Return the (X, Y) coordinate for the center point of the cell that contains the specified text.  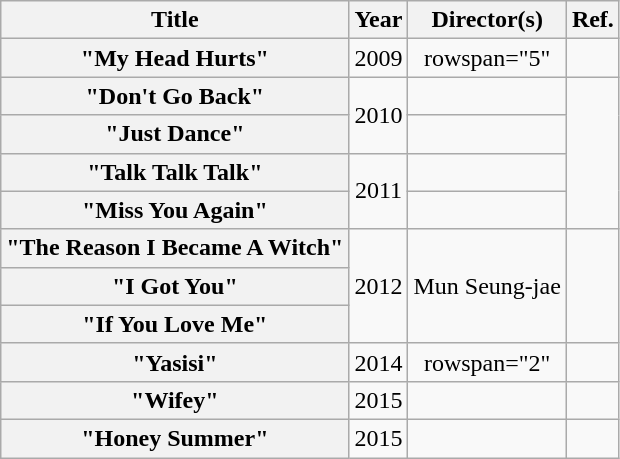
rowspan="5" (487, 58)
2009 (378, 58)
"Talk Talk Talk" (175, 172)
"If You Love Me" (175, 324)
"The Reason I Became A Witch" (175, 248)
Mun Seung-jae (487, 286)
"My Head Hurts" (175, 58)
2010 (378, 115)
"Miss You Again" (175, 210)
"Yasisi" (175, 362)
2011 (378, 191)
"Don't Go Back" (175, 96)
rowspan="2" (487, 362)
Ref. (592, 20)
"Just Dance" (175, 134)
2012 (378, 286)
Year (378, 20)
Title (175, 20)
"Honey Summer" (175, 438)
Director(s) (487, 20)
2014 (378, 362)
"Wifey" (175, 400)
"I Got You" (175, 286)
